Output the (x, y) coordinate of the center of the cell containing the given text.  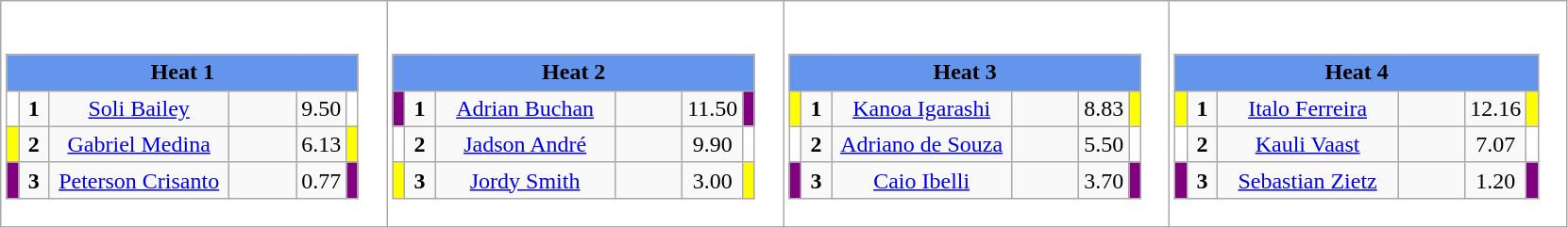
Italo Ferreira (1308, 108)
0.77 (321, 180)
Heat 4 (1357, 73)
Heat 3 1 Kanoa Igarashi 8.83 2 Adriano de Souza 5.50 3 Caio Ibelli 3.70 (976, 114)
Jordy Smith (525, 180)
3.00 (713, 180)
Heat 1 1 Soli Bailey 9.50 2 Gabriel Medina 6.13 3 Peterson Crisanto 0.77 (194, 114)
Heat 3 (965, 73)
Jadson André (525, 144)
Adrian Buchan (525, 108)
7.07 (1495, 144)
11.50 (713, 108)
12.16 (1495, 108)
9.50 (321, 108)
Peterson Crisanto (140, 180)
Heat 4 1 Italo Ferreira 12.16 2 Kauli Vaast 7.07 3 Sebastian Zietz 1.20 (1369, 114)
Kanoa Igarashi (921, 108)
9.90 (713, 144)
6.13 (321, 144)
Caio Ibelli (921, 180)
5.50 (1104, 144)
Heat 1 (182, 73)
Heat 2 1 Adrian Buchan 11.50 2 Jadson André 9.90 3 Jordy Smith 3.00 (585, 114)
1.20 (1495, 180)
Gabriel Medina (140, 144)
8.83 (1104, 108)
3.70 (1104, 180)
Sebastian Zietz (1308, 180)
Soli Bailey (140, 108)
Heat 2 (574, 73)
Adriano de Souza (921, 144)
Kauli Vaast (1308, 144)
